Detect which cell encompasses the target text, then output its (x, y) center coordinate. 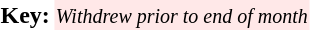
Withdrew prior to end of month (182, 15)
